Output the [X, Y] coordinate of the center of the cell containing the given text.  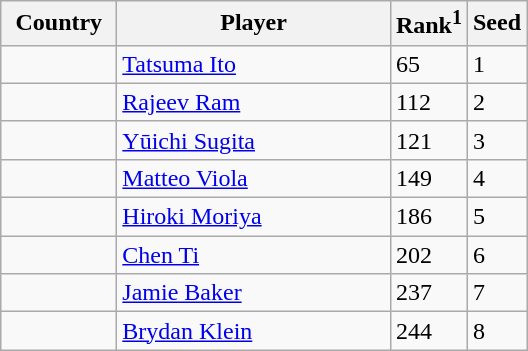
65 [428, 64]
Hiroki Moriya [254, 217]
Brydan Klein [254, 331]
7 [496, 293]
3 [496, 140]
121 [428, 140]
Country [59, 24]
4 [496, 178]
6 [496, 255]
Rank1 [428, 24]
112 [428, 102]
Player [254, 24]
2 [496, 102]
5 [496, 217]
202 [428, 255]
Seed [496, 24]
8 [496, 331]
Chen Ti [254, 255]
1 [496, 64]
186 [428, 217]
Matteo Viola [254, 178]
244 [428, 331]
Jamie Baker [254, 293]
Tatsuma Ito [254, 64]
237 [428, 293]
Rajeev Ram [254, 102]
149 [428, 178]
Yūichi Sugita [254, 140]
